For the text-containing cell, return its midpoint in [x, y] coordinate format. 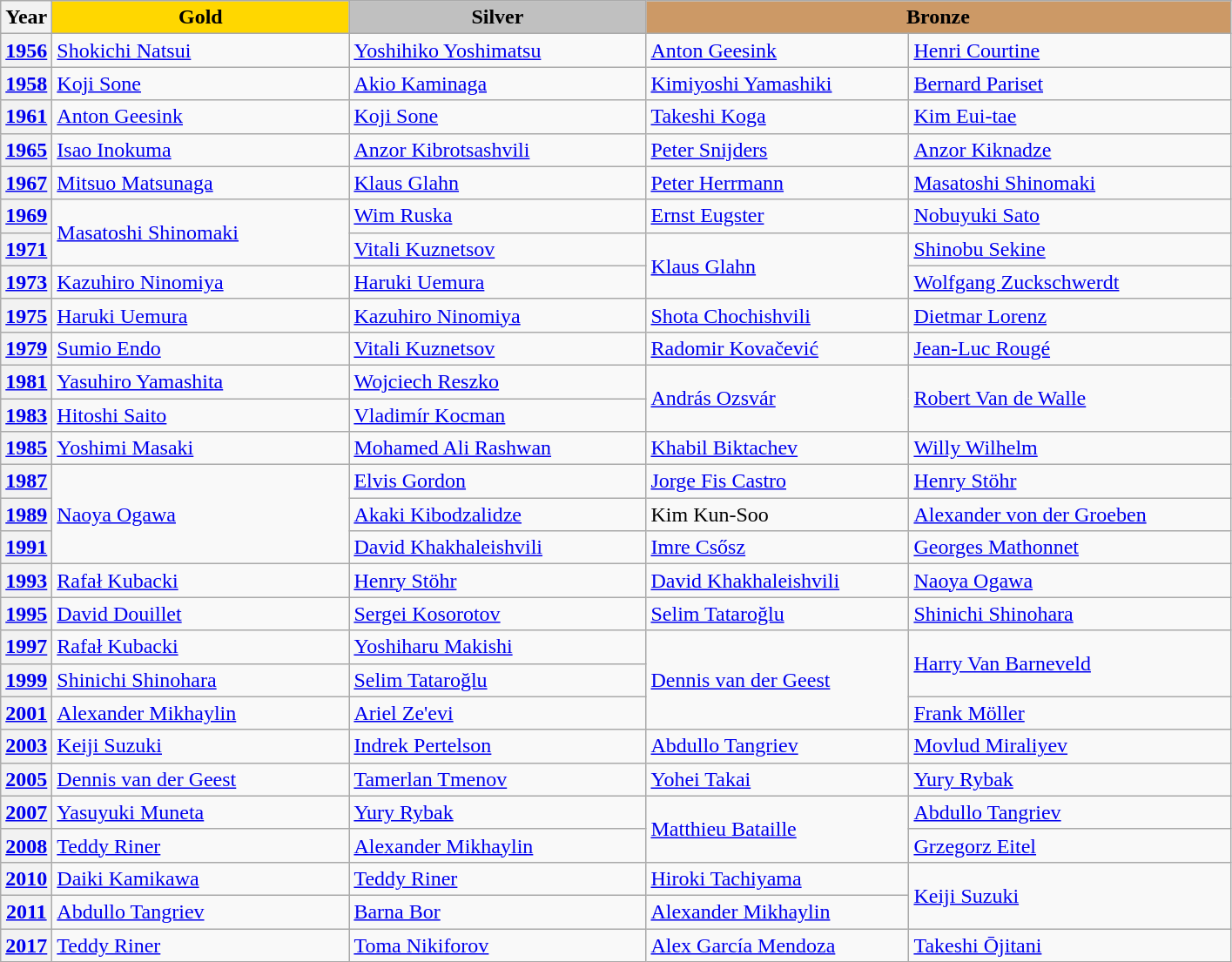
1956 [26, 50]
Khabil Biktachev [778, 448]
Yasuhiro Yamashita [200, 381]
1971 [26, 249]
Elvis Gordon [498, 481]
Bernard Pariset [1069, 84]
Ariel Ze'evi [498, 713]
1969 [26, 216]
Silver [498, 17]
1965 [26, 150]
Akio Kaminaga [498, 84]
Alexander von der Groeben [1069, 515]
1991 [26, 548]
Sergei Kosorotov [498, 614]
Matthieu Bataille [778, 829]
1997 [26, 647]
Kim Kun-Soo [778, 515]
Tamerlan Tmenov [498, 779]
Dietmar Lorenz [1069, 315]
2001 [26, 713]
Frank Möller [1069, 713]
Shinobu Sekine [1069, 249]
Gold [200, 17]
Isao Inokuma [200, 150]
1979 [26, 348]
Wojciech Reszko [498, 381]
Anzor Kiknadze [1069, 150]
2011 [26, 912]
Hiroki Tachiyama [778, 878]
Yoshiharu Makishi [498, 647]
Peter Herrmann [778, 183]
2010 [26, 878]
David Douillet [200, 614]
Imre Csősz [778, 548]
1967 [26, 183]
Grzegorz Eitel [1069, 845]
Toma Nikiforov [498, 945]
1995 [26, 614]
Henri Courtine [1069, 50]
Alex García Mendoza [778, 945]
Ernst Eugster [778, 216]
Nobuyuki Sato [1069, 216]
Year [26, 17]
1985 [26, 448]
2017 [26, 945]
Sumio Endo [200, 348]
Georges Mathonnet [1069, 548]
Movlud Miraliyev [1069, 746]
Mitsuo Matsunaga [200, 183]
Takeshi Koga [778, 117]
Harry Van Barneveld [1069, 663]
Jean-Luc Rougé [1069, 348]
1958 [26, 84]
1989 [26, 515]
1961 [26, 117]
1999 [26, 680]
2008 [26, 845]
1975 [26, 315]
Mohamed Ali Rashwan [498, 448]
Shota Chochishvili [778, 315]
2007 [26, 812]
1993 [26, 581]
1987 [26, 481]
Wolfgang Zuckschwerdt [1069, 282]
1983 [26, 415]
Barna Bor [498, 912]
2005 [26, 779]
Jorge Fis Castro [778, 481]
András Ozsvár [778, 398]
Robert Van de Walle [1069, 398]
Wim Ruska [498, 216]
Takeshi Ōjitani [1069, 945]
Daiki Kamikawa [200, 878]
2003 [26, 746]
Peter Snijders [778, 150]
Anzor Kibrotsashvili [498, 150]
Hitoshi Saito [200, 415]
Yoshimi Masaki [200, 448]
Indrek Pertelson [498, 746]
Bronze [939, 17]
Kim Eui-tae [1069, 117]
Willy Wilhelm [1069, 448]
Yasuyuki Muneta [200, 812]
Yoshihiko Yoshimatsu [498, 50]
Vladimír Kocman [498, 415]
Akaki Kibodzalidze [498, 515]
Radomir Kovačević [778, 348]
1981 [26, 381]
Kimiyoshi Yamashiki [778, 84]
1973 [26, 282]
Shokichi Natsui [200, 50]
Yohei Takai [778, 779]
